Detect which cell encompasses the target text, then output its [X, Y] center coordinate. 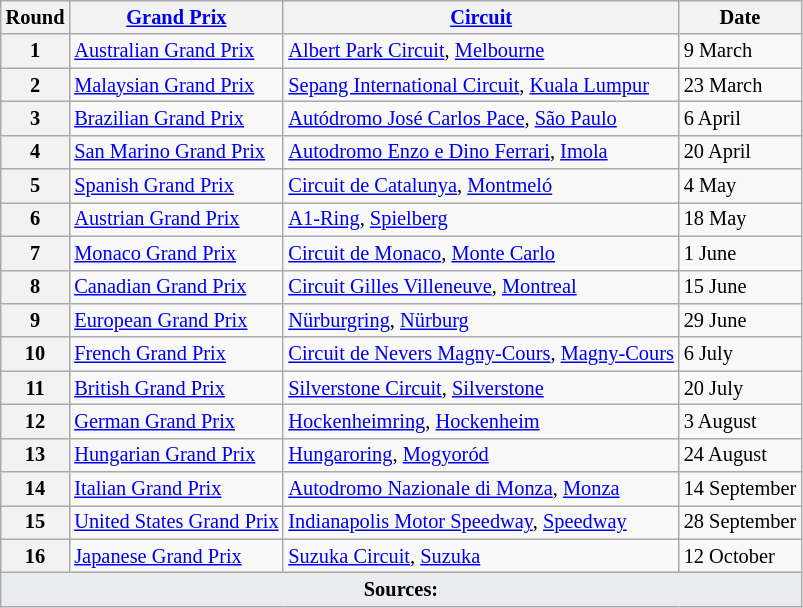
British Grand Prix [176, 388]
Spanish Grand Prix [176, 186]
9 March [740, 51]
Brazilian Grand Prix [176, 118]
Hungaroring, Mogyoród [480, 455]
Japanese Grand Prix [176, 556]
San Marino Grand Prix [176, 152]
Sources: [401, 589]
German Grand Prix [176, 421]
24 August [740, 455]
Austrian Grand Prix [176, 219]
Circuit de Nevers Magny-Cours, Magny-Cours [480, 354]
3 [36, 118]
28 September [740, 522]
Circuit Gilles Villeneuve, Montreal [480, 287]
Circuit [480, 17]
Autodromo Nazionale di Monza, Monza [480, 489]
7 [36, 253]
Circuit de Monaco, Monte Carlo [480, 253]
Hungarian Grand Prix [176, 455]
29 June [740, 320]
6 July [740, 354]
Suzuka Circuit, Suzuka [480, 556]
20 July [740, 388]
18 May [740, 219]
Australian Grand Prix [176, 51]
Circuit de Catalunya, Montmeló [480, 186]
5 [36, 186]
Round [36, 17]
European Grand Prix [176, 320]
Indianapolis Motor Speedway, Speedway [480, 522]
Nürburgring, Nürburg [480, 320]
4 [36, 152]
23 March [740, 85]
French Grand Prix [176, 354]
8 [36, 287]
14 [36, 489]
A1-Ring, Spielberg [480, 219]
6 [36, 219]
United States Grand Prix [176, 522]
Malaysian Grand Prix [176, 85]
20 April [740, 152]
Italian Grand Prix [176, 489]
Hockenheimring, Hockenheim [480, 421]
Silverstone Circuit, Silverstone [480, 388]
15 [36, 522]
4 May [740, 186]
9 [36, 320]
12 [36, 421]
3 August [740, 421]
Canadian Grand Prix [176, 287]
Albert Park Circuit, Melbourne [480, 51]
13 [36, 455]
Autodromo Enzo e Dino Ferrari, Imola [480, 152]
2 [36, 85]
15 June [740, 287]
Sepang International Circuit, Kuala Lumpur [480, 85]
6 April [740, 118]
Monaco Grand Prix [176, 253]
Date [740, 17]
11 [36, 388]
1 June [740, 253]
Grand Prix [176, 17]
1 [36, 51]
16 [36, 556]
12 October [740, 556]
10 [36, 354]
14 September [740, 489]
Autódromo José Carlos Pace, São Paulo [480, 118]
